Extract the [x, y] coordinate from the center of the cell holding the provided text.  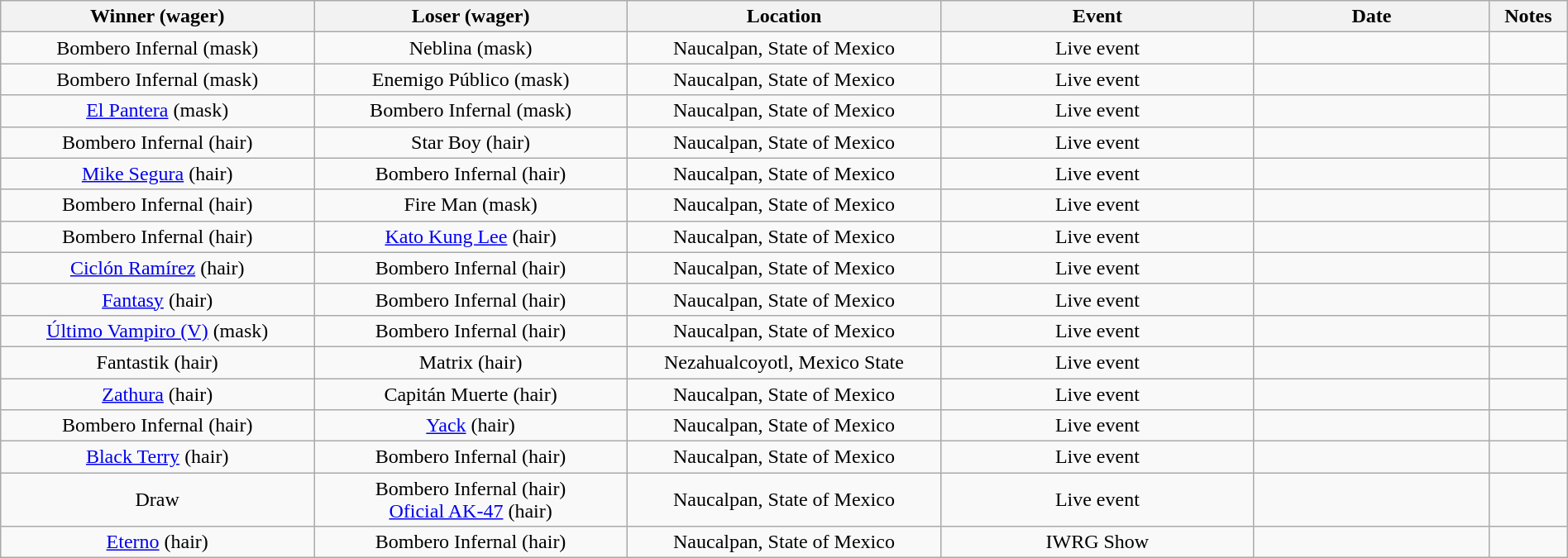
Capitán Muerte (hair) [471, 394]
Último Vampiro (V) (mask) [157, 331]
Neblina (mask) [471, 48]
Fire Man (mask) [471, 205]
Draw [157, 499]
Notes [1528, 17]
Kato Kung Lee (hair) [471, 236]
Eterno (hair) [157, 542]
Location [784, 17]
IWRG Show [1097, 542]
Fantasy (hair) [157, 299]
Mike Segura (hair) [157, 174]
Date [1371, 17]
El Pantera (mask) [157, 111]
Fantastik (hair) [157, 362]
Winner (wager) [157, 17]
Star Boy (hair) [471, 142]
Nezahualcoyotl, Mexico State [784, 362]
Zathura (hair) [157, 394]
Black Terry (hair) [157, 457]
Ciclón Ramírez (hair) [157, 268]
Event [1097, 17]
Matrix (hair) [471, 362]
Loser (wager) [471, 17]
Yack (hair) [471, 426]
Enemigo Público (mask) [471, 79]
Bombero Infernal (hair)Oficial AK-47 (hair) [471, 499]
